Output the (X, Y) coordinate of the center of the cell containing the given text.  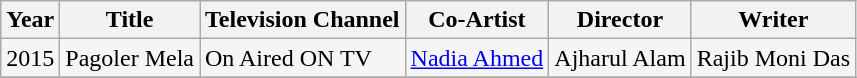
Television Channel (303, 20)
On Aired ON TV (303, 58)
Pagoler Mela (130, 58)
Nadia Ahmed (477, 58)
Title (130, 20)
Ajharul Alam (620, 58)
2015 (30, 58)
Writer (773, 20)
Year (30, 20)
Rajib Moni Das (773, 58)
Co-Artist (477, 20)
Director (620, 20)
